From the cell containing the given text, extract its center point as [x, y] coordinate. 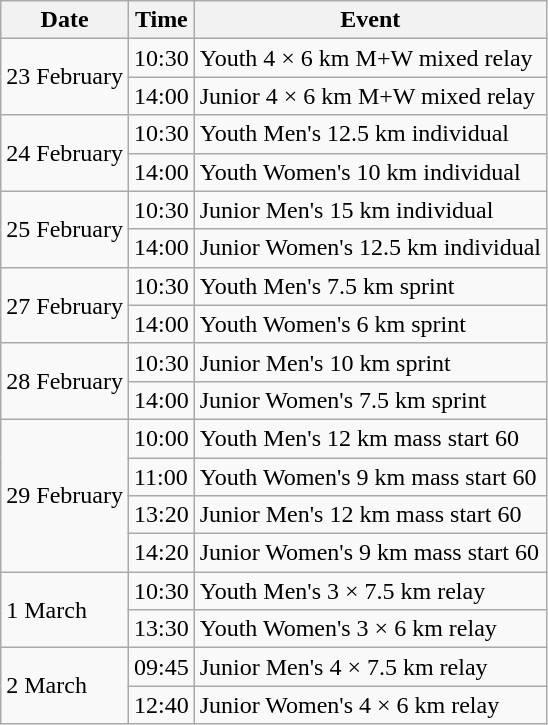
1 March [65, 610]
Youth Women's 10 km individual [370, 172]
Date [65, 20]
Junior Women's 12.5 km individual [370, 248]
Junior Women's 4 × 6 km relay [370, 705]
Junior Women's 7.5 km sprint [370, 400]
11:00 [161, 477]
Youth Men's 7.5 km sprint [370, 286]
29 February [65, 495]
Junior Women's 9 km mass start 60 [370, 553]
Event [370, 20]
13:30 [161, 629]
Youth Men's 12 km mass start 60 [370, 438]
Junior Men's 15 km individual [370, 210]
Youth Men's 3 × 7.5 km relay [370, 591]
13:20 [161, 515]
Youth Women's 6 km sprint [370, 324]
27 February [65, 305]
Junior 4 × 6 km M+W mixed relay [370, 96]
28 February [65, 381]
24 February [65, 153]
Junior Men's 10 km sprint [370, 362]
Youth Women's 3 × 6 km relay [370, 629]
Youth Men's 12.5 km individual [370, 134]
Youth Women's 9 km mass start 60 [370, 477]
Junior Men's 4 × 7.5 km relay [370, 667]
09:45 [161, 667]
Time [161, 20]
2 March [65, 686]
12:40 [161, 705]
10:00 [161, 438]
Junior Men's 12 km mass start 60 [370, 515]
23 February [65, 77]
14:20 [161, 553]
25 February [65, 229]
Youth 4 × 6 km M+W mixed relay [370, 58]
